Find where the given text appears and provide that cell's center as (X, Y) coordinate. 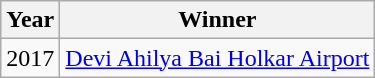
Devi Ahilya Bai Holkar Airport (218, 58)
2017 (30, 58)
Winner (218, 20)
Year (30, 20)
